Search for the cell housing the specified text and yield its [X, Y] center coordinate. 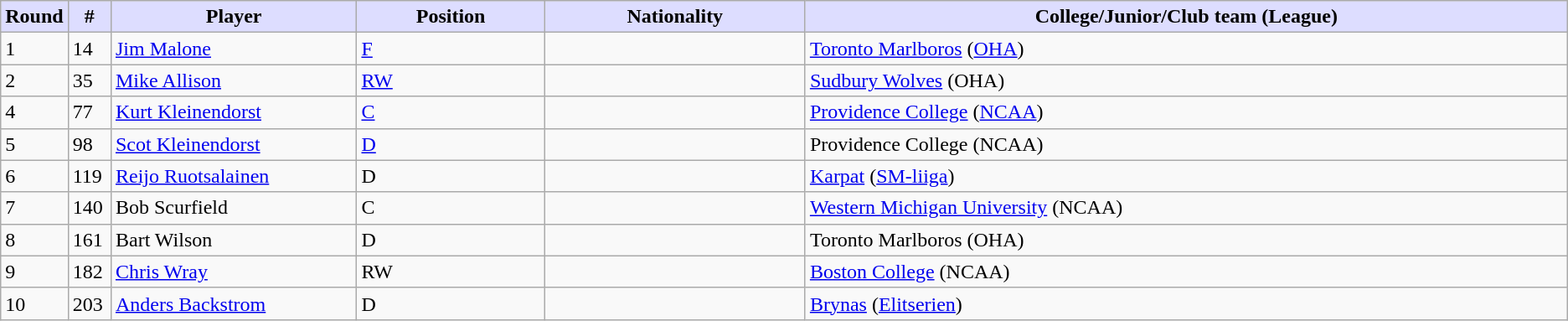
Reijo Ruotsalainen [233, 176]
Position [451, 17]
Bob Scurfield [233, 208]
1 [34, 49]
2 [34, 80]
Sudbury Wolves (OHA) [1186, 80]
Chris Wray [233, 272]
8 [34, 240]
Boston College (NCAA) [1186, 272]
Player [233, 17]
35 [89, 80]
6 [34, 176]
98 [89, 144]
Bart Wilson [233, 240]
140 [89, 208]
Anders Backstrom [233, 303]
77 [89, 112]
182 [89, 272]
7 [34, 208]
9 [34, 272]
14 [89, 49]
10 [34, 303]
Scot Kleinendorst [233, 144]
161 [89, 240]
Round [34, 17]
College/Junior/Club team (League) [1186, 17]
4 [34, 112]
Nationality [675, 17]
203 [89, 303]
Western Michigan University (NCAA) [1186, 208]
5 [34, 144]
Mike Allison [233, 80]
Kurt Kleinendorst [233, 112]
Karpat (SM-liiga) [1186, 176]
119 [89, 176]
Brynas (Elitserien) [1186, 303]
Jim Malone [233, 49]
F [451, 49]
# [89, 17]
